Return the (x, y) coordinate for the center point of the cell that contains the specified text.  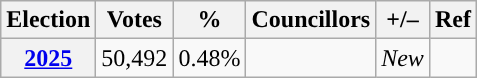
2025 (48, 58)
New (403, 58)
0.48% (210, 58)
Election (48, 20)
% (210, 20)
Councillors (311, 20)
Votes (134, 20)
50,492 (134, 58)
+/– (403, 20)
Ref (452, 20)
